For the text-containing cell, return its midpoint in [x, y] coordinate format. 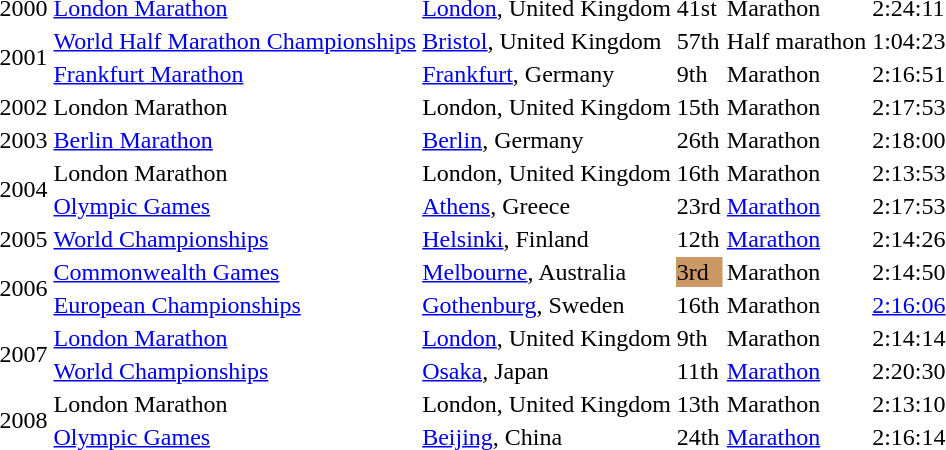
Berlin Marathon [235, 140]
Gothenburg, Sweden [547, 305]
26th [698, 140]
Osaka, Japan [547, 371]
European Championships [235, 305]
Half marathon [796, 41]
Commonwealth Games [235, 272]
World Half Marathon Championships [235, 41]
13th [698, 404]
15th [698, 107]
57th [698, 41]
Berlin, Germany [547, 140]
11th [698, 371]
Melbourne, Australia [547, 272]
3rd [698, 272]
Olympic Games [235, 206]
Bristol, United Kingdom [547, 41]
Frankfurt, Germany [547, 74]
Helsinki, Finland [547, 239]
12th [698, 239]
23rd [698, 206]
Frankfurt Marathon [235, 74]
Athens, Greece [547, 206]
